Extract the (x, y) coordinate from the center of the cell holding the provided text.  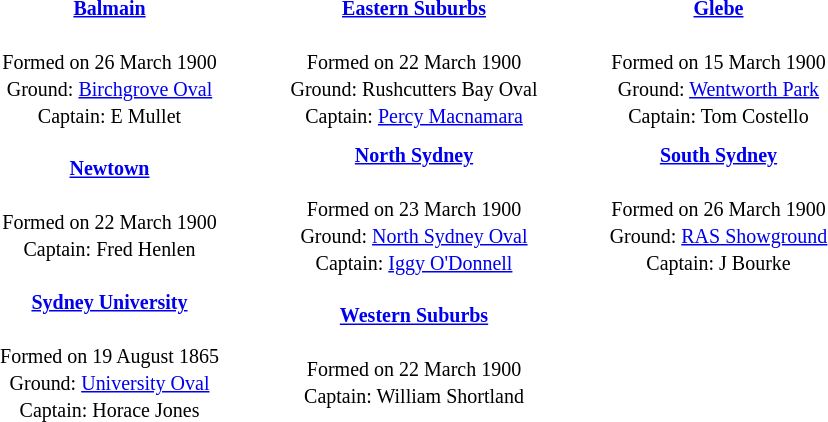
North SydneyFormed on 23 March 1900 Ground: North Sydney Oval Captain: Iggy O'Donnell (414, 208)
